From the cell containing the given text, extract its center point as (X, Y) coordinate. 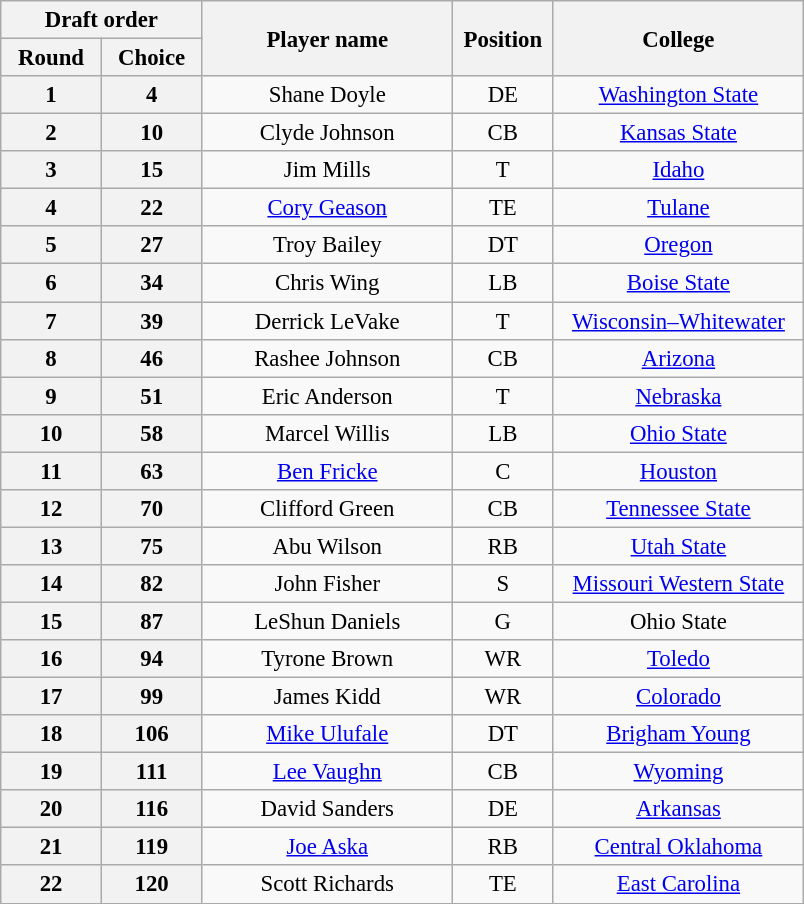
70 (152, 509)
51 (152, 396)
46 (152, 358)
Choice (152, 58)
Eric Anderson (328, 396)
Ben Fricke (328, 471)
16 (52, 659)
G (504, 621)
Colorado (678, 697)
Wyoming (678, 772)
Joe Aska (328, 847)
Abu Wilson (328, 546)
9 (52, 396)
Scott Richards (328, 885)
Lee Vaughn (328, 772)
21 (52, 847)
1 (52, 95)
Brigham Young (678, 734)
Rashee Johnson (328, 358)
Toledo (678, 659)
David Sanders (328, 809)
27 (152, 245)
75 (152, 546)
8 (52, 358)
Central Oklahoma (678, 847)
Arkansas (678, 809)
14 (52, 584)
Arizona (678, 358)
Utah State (678, 546)
63 (152, 471)
7 (52, 321)
18 (52, 734)
Clifford Green (328, 509)
Wisconsin–Whitewater (678, 321)
Boise State (678, 283)
Troy Bailey (328, 245)
Jim Mills (328, 170)
Cory Geason (328, 208)
C (504, 471)
S (504, 584)
19 (52, 772)
Oregon (678, 245)
94 (152, 659)
East Carolina (678, 885)
College (678, 38)
13 (52, 546)
82 (152, 584)
Nebraska (678, 396)
20 (52, 809)
12 (52, 509)
119 (152, 847)
Idaho (678, 170)
99 (152, 697)
58 (152, 433)
John Fisher (328, 584)
Draft order (102, 20)
Missouri Western State (678, 584)
5 (52, 245)
111 (152, 772)
Round (52, 58)
2 (52, 133)
Derrick LeVake (328, 321)
Player name (328, 38)
Houston (678, 471)
Washington State (678, 95)
11 (52, 471)
17 (52, 697)
Clyde Johnson (328, 133)
Position (504, 38)
Marcel Willis (328, 433)
34 (152, 283)
106 (152, 734)
Kansas State (678, 133)
6 (52, 283)
39 (152, 321)
87 (152, 621)
120 (152, 885)
James Kidd (328, 697)
3 (52, 170)
Tennessee State (678, 509)
Mike Ulufale (328, 734)
116 (152, 809)
Tulane (678, 208)
Chris Wing (328, 283)
Tyrone Brown (328, 659)
LeShun Daniels (328, 621)
Shane Doyle (328, 95)
